Determine the (x, y) coordinate at the center of the cell enclosing the given text.  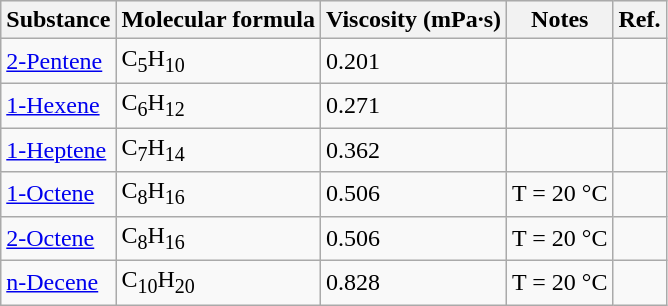
Notes (560, 20)
0.271 (413, 105)
0.362 (413, 150)
1-Hexene (58, 105)
Substance (58, 20)
0.201 (413, 61)
n-Decene (58, 283)
2-Pentene (58, 61)
1-Heptene (58, 150)
Viscosity (mPa·s) (413, 20)
C10H20 (218, 283)
1-Octene (58, 194)
Molecular formula (218, 20)
2-Octene (58, 238)
C5H10 (218, 61)
0.828 (413, 283)
Ref. (640, 20)
C6H12 (218, 105)
C7H14 (218, 150)
